Output the [X, Y] coordinate of the center of the cell containing the given text.  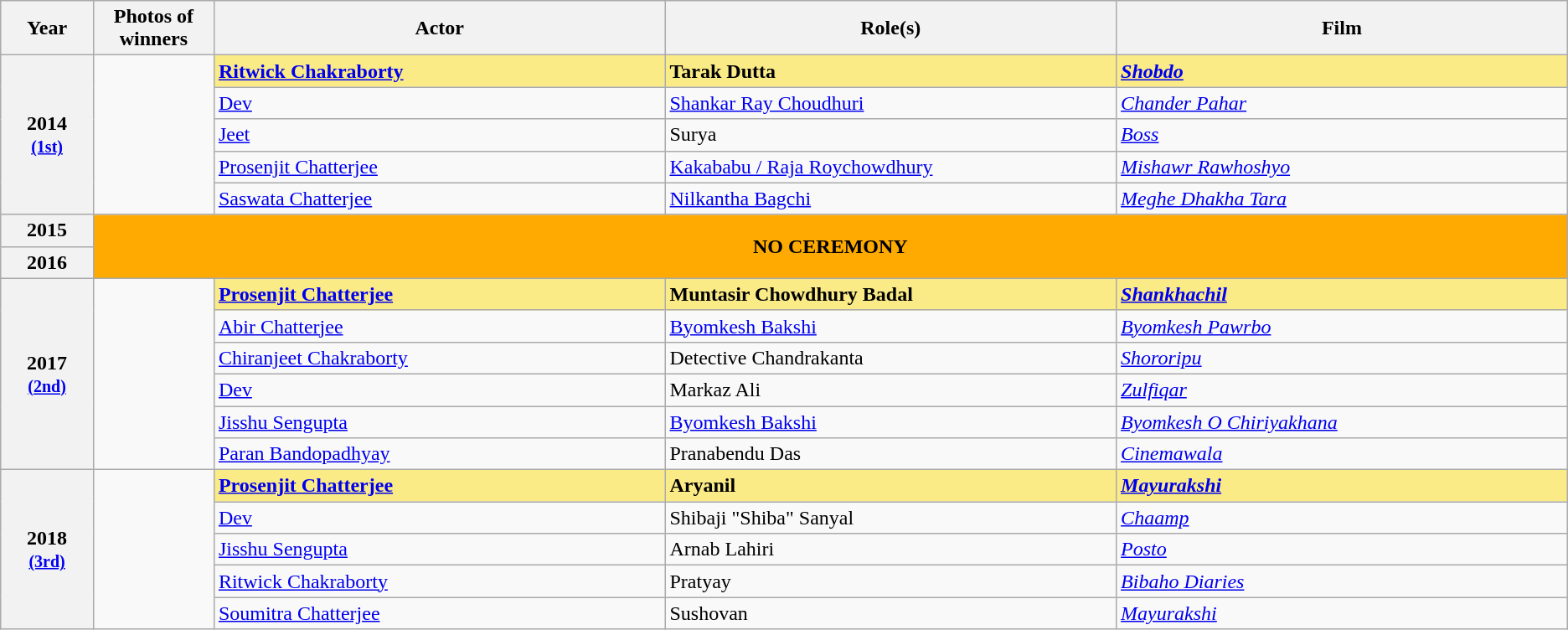
Jeet [439, 135]
Soumitra Chatterjee [439, 613]
Abir Chatterjee [439, 326]
Film [1342, 28]
Shibaji "Shiba" Sanyal [891, 518]
Meghe Dhakha Tara [1342, 199]
Chander Pahar [1342, 103]
Chaamp [1342, 518]
Cinemawala [1342, 454]
Chiranjeet Chakraborty [439, 358]
2017(2nd) [47, 374]
Byomkesh Pawrbo [1342, 326]
Muntasir Chowdhury Badal [891, 294]
Shankhachil [1342, 294]
Kakababu / Raja Roychowdhury [891, 167]
Zulfiqar [1342, 390]
2014(1st) [47, 135]
Nilkantha Bagchi [891, 199]
Paran Bandopadhyay [439, 454]
2018(3rd) [47, 550]
Arnab Lahiri [891, 550]
Mishawr Rawhoshyo [1342, 167]
Tarak Dutta [891, 71]
Bibaho Diaries [1342, 581]
Pratyay [891, 581]
Saswata Chatterjee [439, 199]
Year [47, 28]
2015 [47, 230]
Pranabendu Das [891, 454]
Shobdo [1342, 71]
Shankar Ray Choudhuri [891, 103]
Detective Chandrakanta [891, 358]
Actor [439, 28]
Posto [1342, 550]
Shororipu [1342, 358]
NO CEREMONY [830, 246]
Role(s) [891, 28]
Markaz Ali [891, 390]
Byomkesh O Chiriyakhana [1342, 421]
Boss [1342, 135]
Photos of winners [153, 28]
Aryanil [891, 486]
Surya [891, 135]
Sushovan [891, 613]
2016 [47, 262]
